Extract the [x, y] coordinate from the center of the cell holding the provided text.  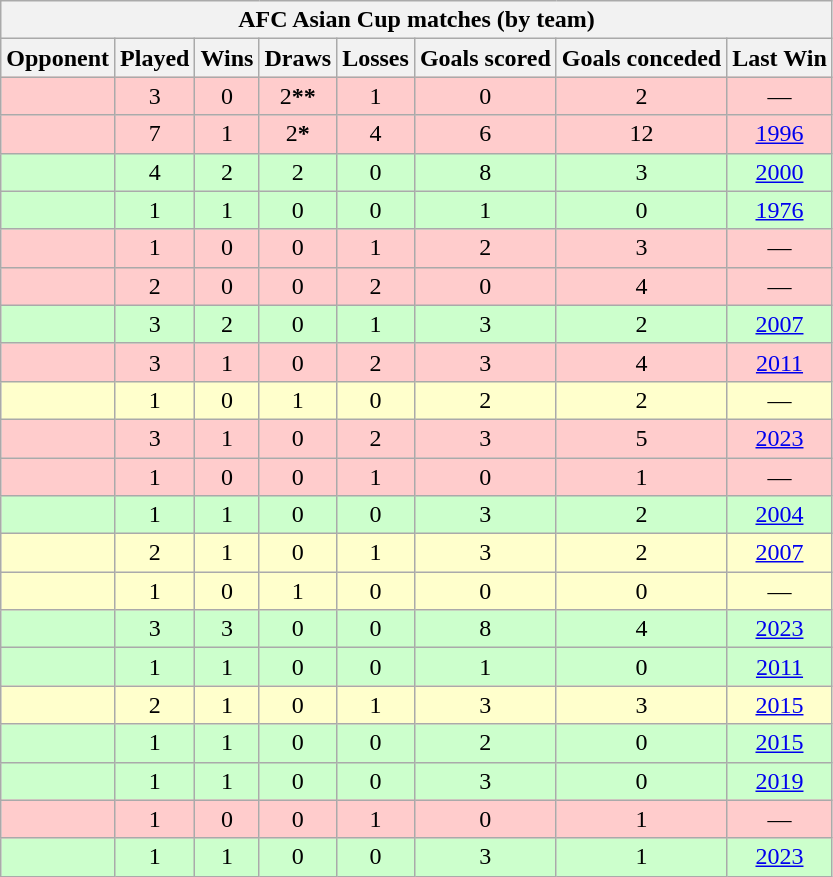
7 [155, 134]
Played [155, 58]
12 [641, 134]
Goals conceded [641, 58]
1976 [780, 210]
2000 [780, 172]
Draws [298, 58]
AFC Asian Cup matches (by team) [417, 20]
Losses [376, 58]
Goals scored [485, 58]
2* [298, 134]
Last Win [780, 58]
6 [485, 134]
Opponent [58, 58]
2019 [780, 781]
Wins [227, 58]
5 [641, 438]
1996 [780, 134]
2** [298, 96]
2004 [780, 515]
